Search for the cell housing the specified text and yield its [X, Y] center coordinate. 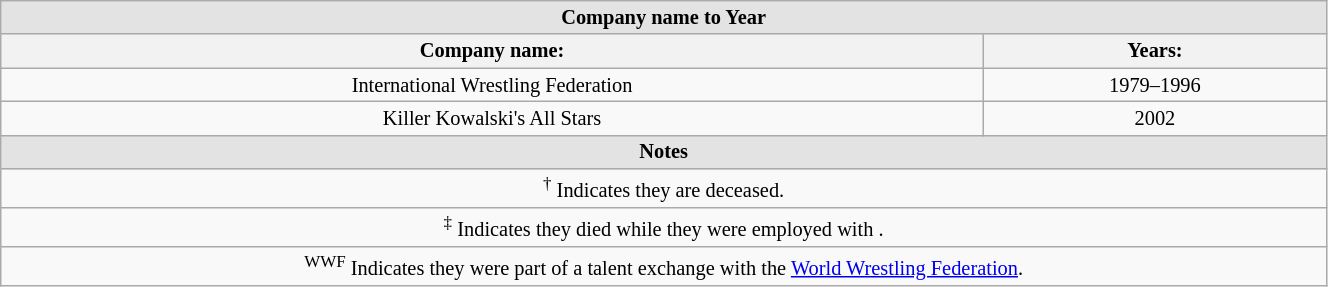
Company name to Year [664, 17]
WWF Indicates they were part of a talent exchange with the World Wrestling Federation. [664, 266]
1979–1996 [1154, 85]
‡ Indicates they died while they were employed with . [664, 228]
† Indicates they are deceased. [664, 188]
International Wrestling Federation [492, 85]
Killer Kowalski's All Stars [492, 118]
2002 [1154, 118]
Years: [1154, 51]
Notes [664, 152]
Company name: [492, 51]
